Capture the cell that displays the provided text and extract its [X, Y] central coordinate. 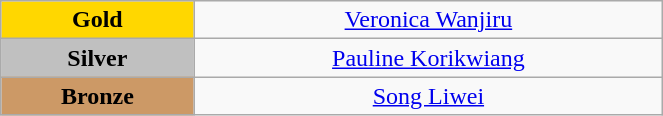
Song Liwei [428, 96]
Gold [98, 20]
Pauline Korikwiang [428, 58]
Silver [98, 58]
Veronica Wanjiru [428, 20]
Bronze [98, 96]
